For the text-containing cell, return its midpoint in [X, Y] coordinate format. 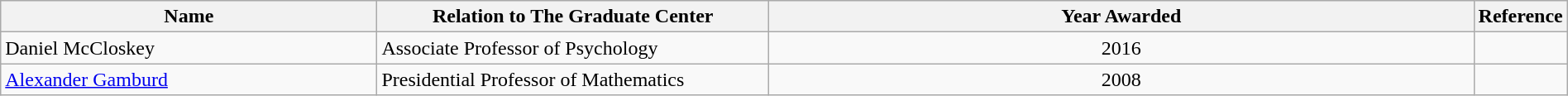
Alexander Gamburd [189, 79]
Relation to The Graduate Center [573, 17]
2008 [1121, 79]
Presidential Professor of Mathematics [573, 79]
Daniel McCloskey [189, 48]
Year Awarded [1121, 17]
Associate Professor of Psychology [573, 48]
Reference [1520, 17]
2016 [1121, 48]
Name [189, 17]
